Identify which cell holds the provided text, then report its [X, Y] central coordinate. 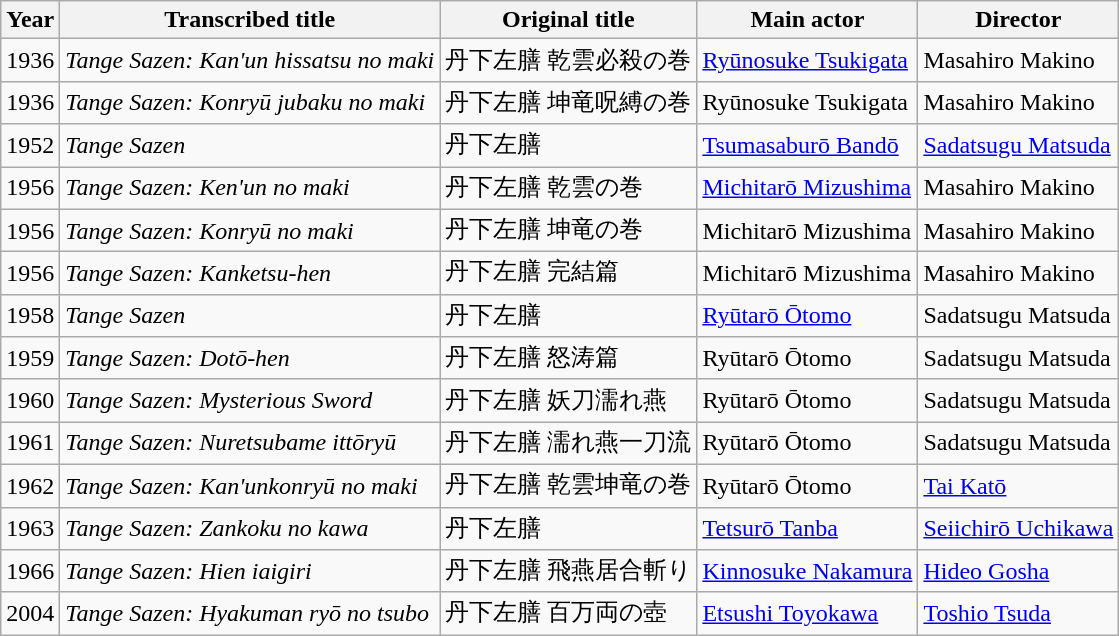
Tange Sazen: Zankoku no kawa [250, 528]
Tange Sazen: Mysterious Sword [250, 400]
1959 [30, 358]
Tange Sazen: Konryū no maki [250, 230]
Tange Sazen: Hyakuman ryō no tsubo [250, 614]
1961 [30, 444]
丹下左膳 飛燕居合斬り [568, 572]
Tange Sazen: Dotō-hen [250, 358]
1952 [30, 146]
1963 [30, 528]
Tange Sazen: Kan'unkonryū no maki [250, 486]
Year [30, 20]
Tange Sazen: Ken'un no maki [250, 188]
丹下左膳 坤竜の巻 [568, 230]
Tsumasaburō Bandō [808, 146]
Tetsurō Tanba [808, 528]
Toshio Tsuda [1018, 614]
1962 [30, 486]
Director [1018, 20]
丹下左膳 妖刀濡れ燕 [568, 400]
Tange Sazen: Konryū jubaku no maki [250, 102]
Tange Sazen: Hien iaigiri [250, 572]
2004 [30, 614]
Hideo Gosha [1018, 572]
1966 [30, 572]
丹下左膳 乾雲必殺の巻 [568, 60]
丹下左膳 濡れ燕一刀流 [568, 444]
丹下左膳 乾雲の巻 [568, 188]
Tange Sazen: Nuretsubame ittōryū [250, 444]
Main actor [808, 20]
Etsushi Toyokawa [808, 614]
Kinnosuke Nakamura [808, 572]
丹下左膳 怒涛篇 [568, 358]
丹下左膳 百万両の壺 [568, 614]
1960 [30, 400]
丹下左膳 完結篇 [568, 274]
丹下左膳 坤竜呪縛の巻 [568, 102]
Tange Sazen: Kanketsu-hen [250, 274]
丹下左膳 乾雲坤竜の巻 [568, 486]
Seiichirō Uchikawa [1018, 528]
1958 [30, 316]
Tange Sazen: Kan'un hissatsu no maki [250, 60]
Tai Katō [1018, 486]
Original title [568, 20]
Transcribed title [250, 20]
